Return the (x, y) coordinate for the center point of the cell that contains the specified text.  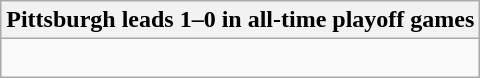
Pittsburgh leads 1–0 in all-time playoff games (240, 20)
